Identify which cell holds the provided text, then report its [X, Y] central coordinate. 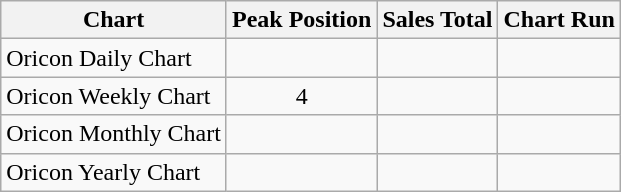
Chart [114, 20]
Oricon Yearly Chart [114, 172]
Chart Run [559, 20]
Oricon Weekly Chart [114, 96]
Peak Position [301, 20]
Oricon Monthly Chart [114, 134]
Oricon Daily Chart [114, 58]
4 [301, 96]
Sales Total [438, 20]
